From the cell containing the given text, extract its center point as (x, y) coordinate. 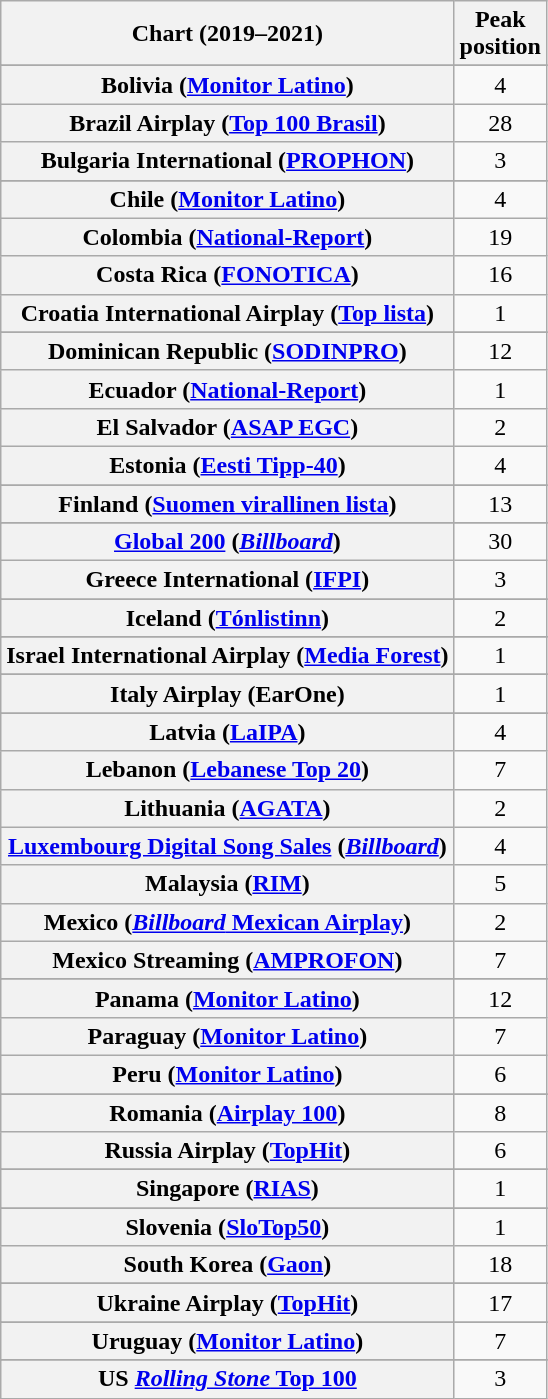
US Rolling Stone Top 100 (228, 1379)
Estonia (Eesti Tipp-40) (228, 465)
Dominican Republic (SODINPRO) (228, 351)
5 (500, 884)
Chile (Monitor Latino) (228, 199)
Italy Airplay (EarOne) (228, 694)
Bulgaria International (PROPHON) (228, 161)
28 (500, 123)
Colombia (National-Report) (228, 237)
19 (500, 237)
Luxembourg Digital Song Sales (Billboard) (228, 846)
Latvia (LaIPA) (228, 732)
Lebanon (Lebanese Top 20) (228, 770)
13 (500, 503)
16 (500, 275)
Malaysia (RIM) (228, 884)
Croatia International Airplay (Top lista) (228, 313)
Romania (Airplay 100) (228, 1113)
Uruguay (Monitor Latino) (228, 1341)
Brazil Airplay (Top 100 Brasil) (228, 123)
18 (500, 1265)
Israel International Airplay (Media Forest) (228, 656)
Paraguay (Monitor Latino) (228, 1036)
El Salvador (ASAP EGC) (228, 427)
Peakposition (500, 34)
30 (500, 542)
Singapore (RIAS) (228, 1189)
17 (500, 1303)
Global 200 (Billboard) (228, 542)
Costa Rica (FONOTICA) (228, 275)
Bolivia (Monitor Latino) (228, 85)
Russia Airplay (TopHit) (228, 1151)
Chart (2019–2021) (228, 34)
Ukraine Airplay (TopHit) (228, 1303)
South Korea (Gaon) (228, 1265)
Slovenia (SloTop50) (228, 1227)
Ecuador (National-Report) (228, 389)
Finland (Suomen virallinen lista) (228, 503)
Lithuania (AGATA) (228, 808)
Peru (Monitor Latino) (228, 1074)
8 (500, 1113)
Mexico Streaming (AMPROFON) (228, 960)
Mexico (Billboard Mexican Airplay) (228, 922)
Panama (Monitor Latino) (228, 998)
Iceland (Tónlistinn) (228, 618)
Greece International (IFPI) (228, 580)
